From the cell containing the given text, extract its center point as (x, y) coordinate. 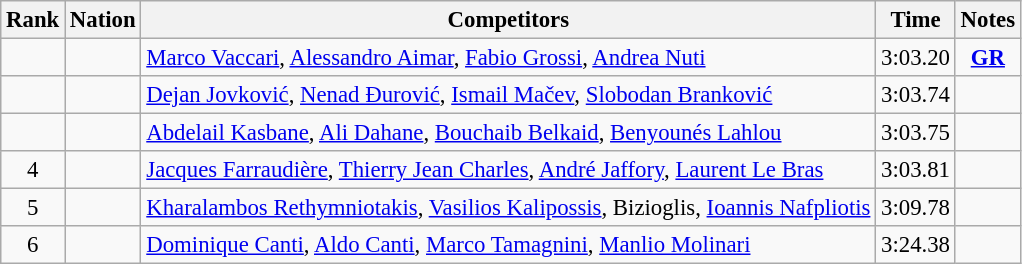
Marco Vaccari, Alessandro Aimar, Fabio Grossi, Andrea Nuti (508, 58)
3:09.78 (916, 208)
Jacques Farraudière, Thierry Jean Charles, André Jaffory, Laurent Le Bras (508, 170)
Abdelail Kasbane, Ali Dahane, Bouchaib Belkaid, Benyounés Lahlou (508, 133)
Dejan Jovković, Nenad Đurović, Ismail Mačev, Slobodan Branković (508, 95)
Nation (103, 20)
Notes (988, 20)
3:03.20 (916, 58)
6 (33, 245)
Time (916, 20)
3:03.75 (916, 133)
Rank (33, 20)
5 (33, 208)
Competitors (508, 20)
GR (988, 58)
4 (33, 170)
3:03.81 (916, 170)
3:24.38 (916, 245)
Dominique Canti, Aldo Canti, Marco Tamagnini, Manlio Molinari (508, 245)
3:03.74 (916, 95)
Kharalambos Rethymniotakis, Vasilios Kalipossis, Bizioglis, Ioannis Nafpliotis (508, 208)
